Output the (X, Y) coordinate of the center of the cell containing the given text.  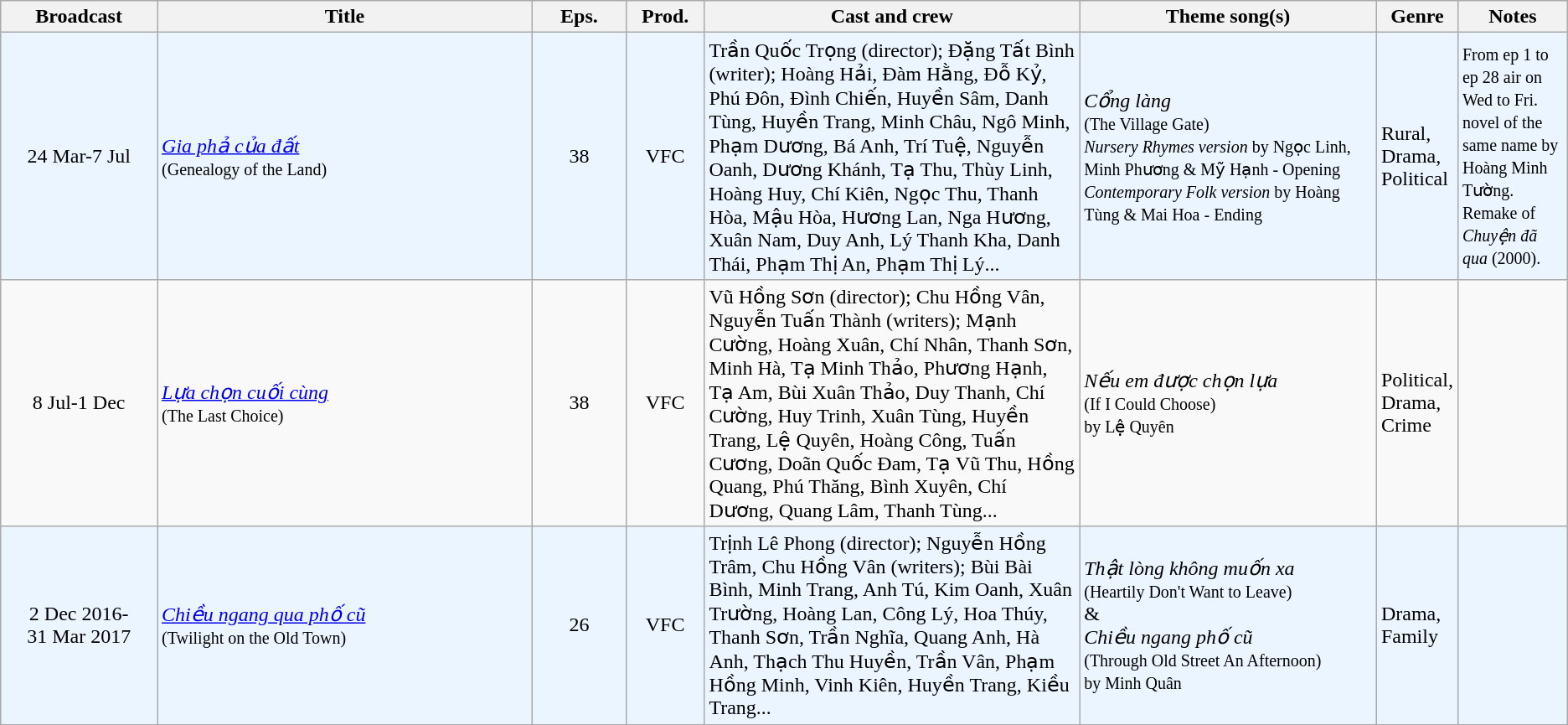
Cast and crew (892, 17)
Gia phả của đất (Genealogy of the Land) (345, 156)
Genre (1417, 17)
Notes (1513, 17)
Theme song(s) (1228, 17)
8 Jul-1 Dec (79, 402)
Lựa chọn cuối cùng (The Last Choice) (345, 402)
Prod. (665, 17)
26 (579, 625)
Title (345, 17)
Rural, Drama, Political (1417, 156)
Political, Drama, Crime (1417, 402)
Eps. (579, 17)
Drama, Family (1417, 625)
Nếu em được chọn lựa (If I Could Choose)by Lệ Quyên (1228, 402)
2 Dec 2016-31 Mar 2017 (79, 625)
24 Mar-7 Jul (79, 156)
From ep 1 to ep 28 air on Wed to Fri. novel of the same name by Hoàng Minh Tường.Remake of Chuyện đã qua (2000). (1513, 156)
Chiều ngang qua phố cũ (Twilight on the Old Town) (345, 625)
Broadcast (79, 17)
Thật lòng không muốn xa (Heartily Don't Want to Leave)&Chiều ngang phố cũ (Through Old Street An Afternoon)by Minh Quân (1228, 625)
